Find where the given text appears and provide that cell's center as (X, Y) coordinate. 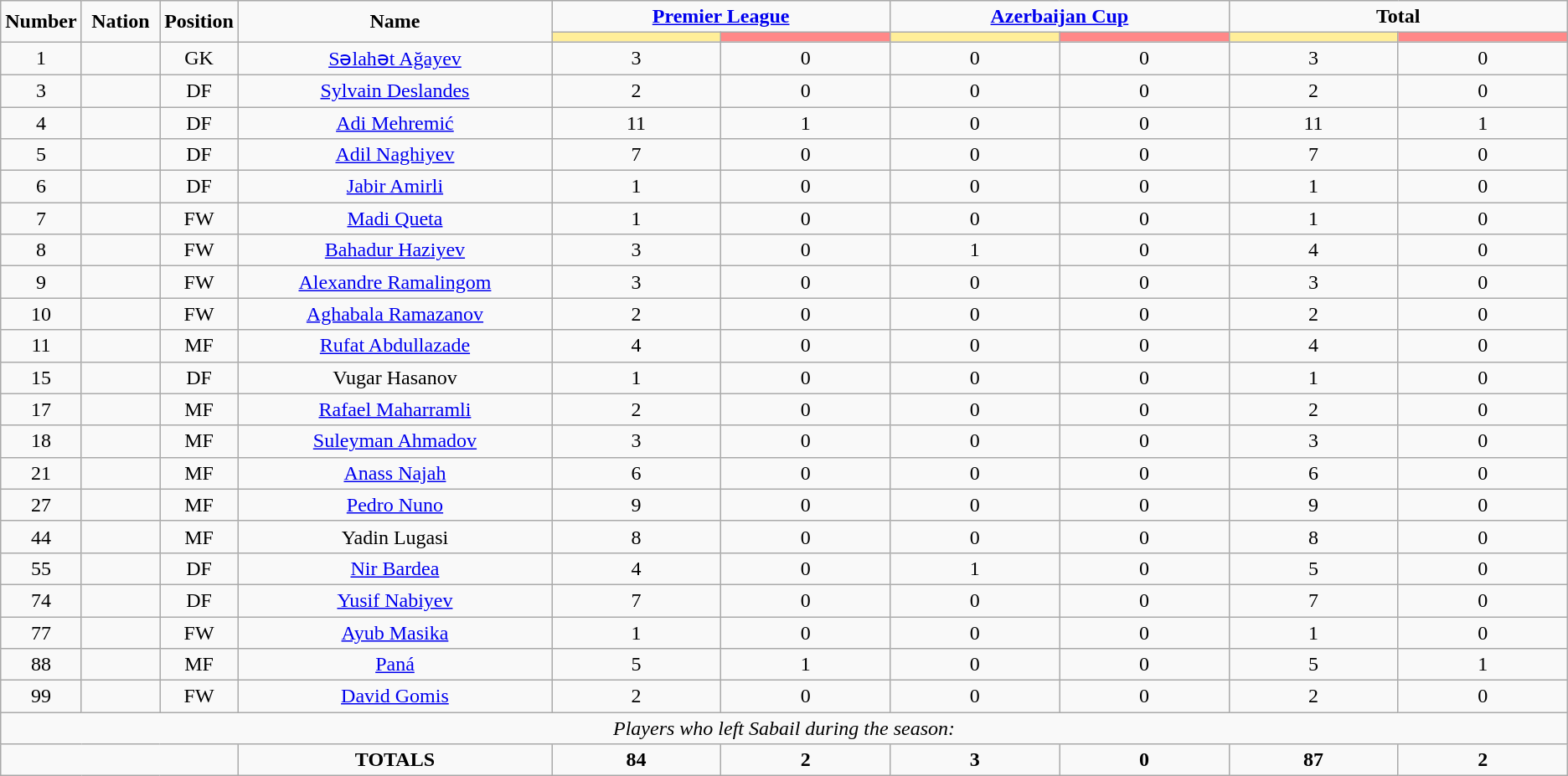
David Gomis (395, 696)
87 (1313, 760)
Premier League (720, 17)
55 (41, 568)
Azerbaijan Cup (1060, 17)
Adil Naghiyev (395, 155)
84 (636, 760)
Rufat Abdullazade (395, 346)
Number (41, 22)
Anass Najah (395, 473)
GK (199, 59)
21 (41, 473)
10 (41, 314)
Nation (121, 22)
44 (41, 537)
Rafael Maharramli (395, 409)
Vugar Hasanov (395, 378)
Yadin Lugasi (395, 537)
99 (41, 696)
Madi Queta (395, 218)
Səlahət Ağayev (395, 59)
Alexandre Ramalingom (395, 282)
Position (199, 22)
Paná (395, 665)
Sylvain Deslandes (395, 90)
Jabir Amirli (395, 187)
15 (41, 378)
27 (41, 505)
Suleyman Ahmadov (395, 441)
74 (41, 600)
Ayub Masika (395, 632)
88 (41, 665)
Bahadur Haziyev (395, 250)
Pedro Nuno (395, 505)
Total (1398, 17)
18 (41, 441)
TOTALS (395, 760)
Players who left Sabail during the season: (784, 728)
17 (41, 409)
77 (41, 632)
Aghabala Ramazanov (395, 314)
Adi Mehremić (395, 123)
Yusif Nabiyev (395, 600)
Nir Bardea (395, 568)
Name (395, 22)
